For the text-containing cell, return its midpoint in (x, y) coordinate format. 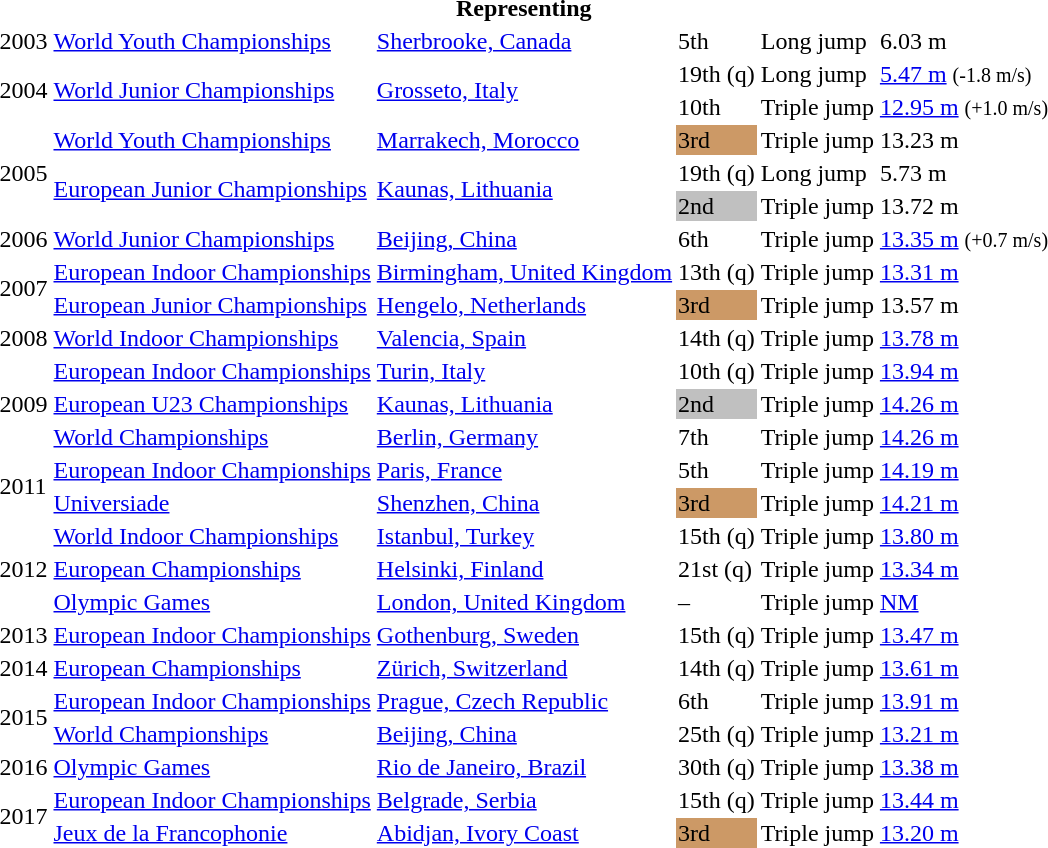
Zürich, Switzerland (524, 668)
Abidjan, Ivory Coast (524, 833)
10th (717, 107)
Belgrade, Serbia (524, 800)
Marrakech, Morocco (524, 140)
Valencia, Spain (524, 338)
Prague, Czech Republic (524, 701)
Grosseto, Italy (524, 90)
7th (717, 437)
Berlin, Germany (524, 437)
Istanbul, Turkey (524, 536)
Turin, Italy (524, 371)
Rio de Janeiro, Brazil (524, 767)
Shenzhen, China (524, 503)
10th (q) (717, 371)
13th (q) (717, 272)
Birmingham, United Kingdom (524, 272)
Hengelo, Netherlands (524, 305)
European U23 Championships (212, 404)
Paris, France (524, 470)
Helsinki, Finland (524, 569)
Sherbrooke, Canada (524, 41)
Gothenburg, Sweden (524, 635)
Universiade (212, 503)
London, United Kingdom (524, 602)
– (717, 602)
21st (q) (717, 569)
30th (q) (717, 767)
25th (q) (717, 734)
Jeux de la Francophonie (212, 833)
